From the cell containing the given text, extract its center point as [X, Y] coordinate. 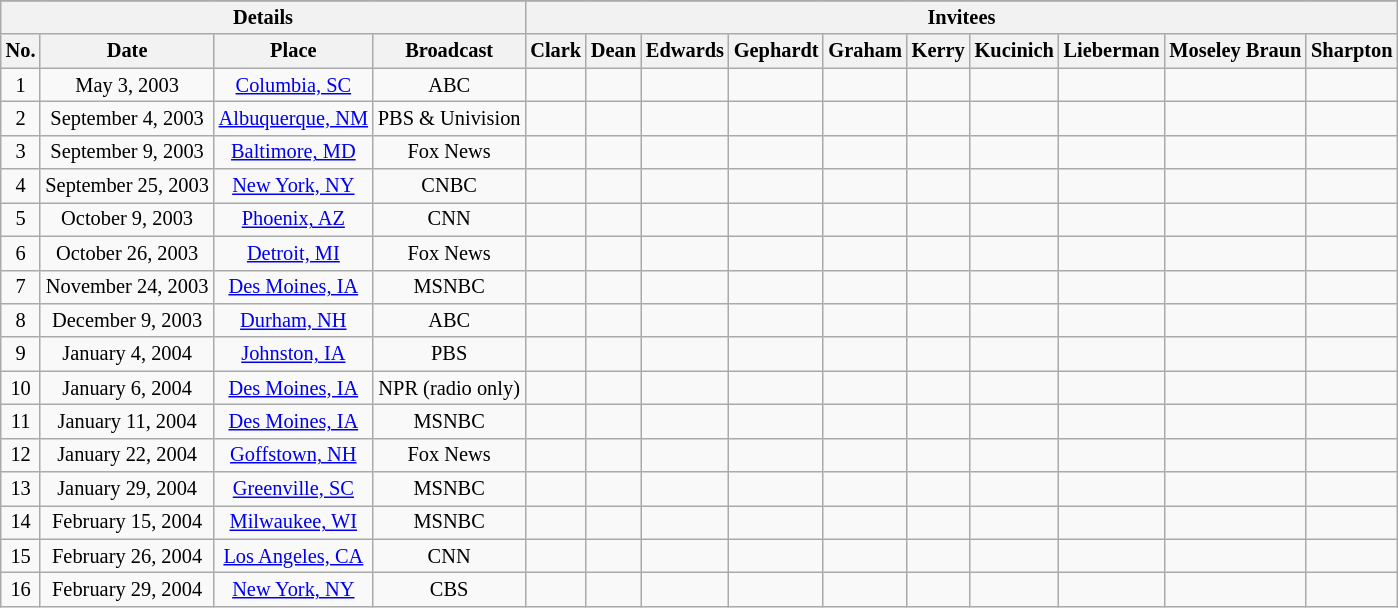
Lieberman [1112, 51]
January 11, 2004 [126, 421]
7 [21, 287]
Moseley Braun [1236, 51]
January 4, 2004 [126, 354]
Gephardt [776, 51]
Broadcast [449, 51]
Kerry [938, 51]
PBS [449, 354]
11 [21, 421]
September 4, 2003 [126, 118]
November 24, 2003 [126, 287]
13 [21, 489]
CNBC [449, 186]
8 [21, 320]
Date [126, 51]
December 9, 2003 [126, 320]
Kucinich [1014, 51]
January 29, 2004 [126, 489]
September 9, 2003 [126, 152]
4 [21, 186]
Phoenix, AZ [294, 219]
Los Angeles, CA [294, 556]
No. [21, 51]
Greenville, SC [294, 489]
15 [21, 556]
Place [294, 51]
Johnston, IA [294, 354]
16 [21, 589]
2 [21, 118]
Dean [614, 51]
February 15, 2004 [126, 522]
Milwaukee, WI [294, 522]
Columbia, SC [294, 85]
Sharpton [1352, 51]
9 [21, 354]
Detroit, MI [294, 253]
May 3, 2003 [126, 85]
Baltimore, MD [294, 152]
September 25, 2003 [126, 186]
CBS [449, 589]
NPR (radio only) [449, 388]
5 [21, 219]
1 [21, 85]
October 26, 2003 [126, 253]
Graham [864, 51]
January 22, 2004 [126, 455]
10 [21, 388]
January 6, 2004 [126, 388]
Invitees [961, 17]
Albuquerque, NM [294, 118]
Durham, NH [294, 320]
Edwards [685, 51]
October 9, 2003 [126, 219]
3 [21, 152]
Clark [556, 51]
Goffstown, NH [294, 455]
PBS & Univision [449, 118]
Details [264, 17]
February 26, 2004 [126, 556]
14 [21, 522]
February 29, 2004 [126, 589]
12 [21, 455]
6 [21, 253]
